Identify which cell holds the provided text, then report its (X, Y) central coordinate. 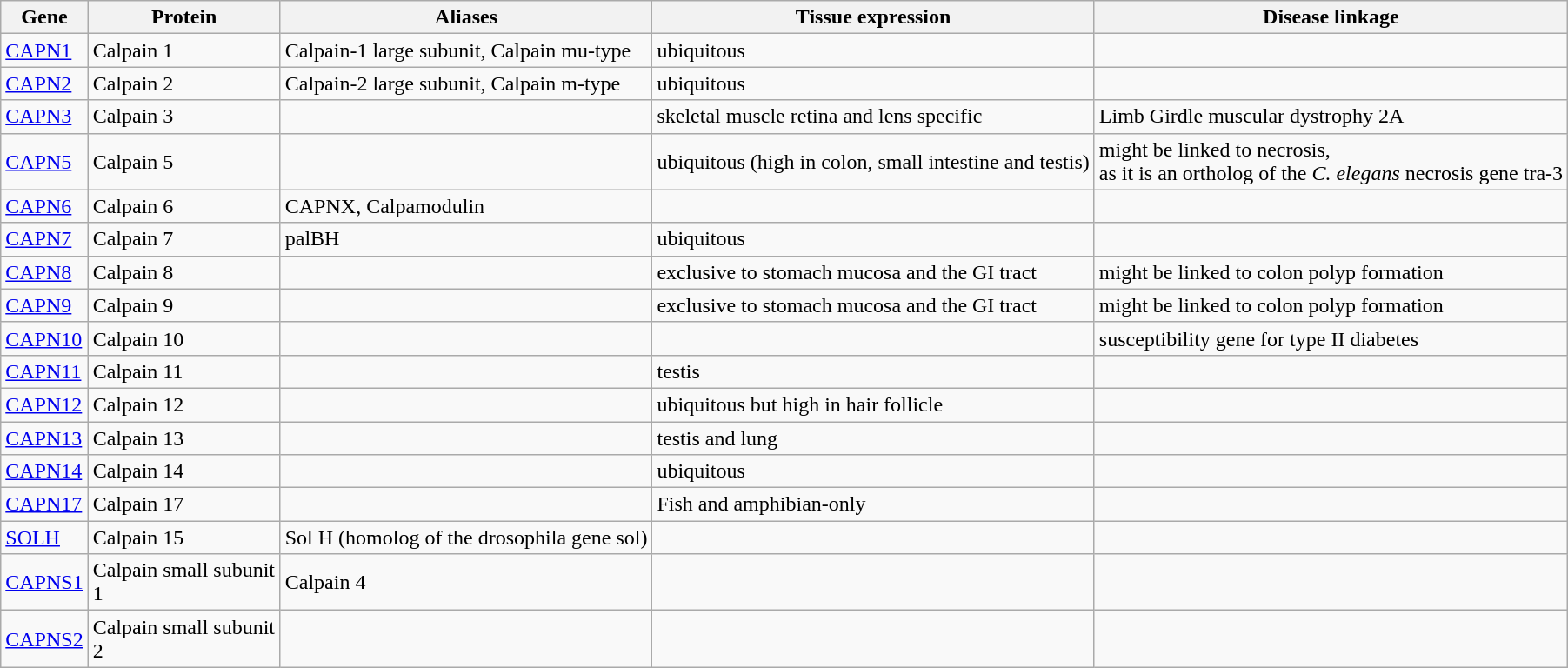
ubiquitous (high in colon, small intestine and testis) (873, 162)
CAPN1 (44, 50)
SOLH (44, 538)
testis and lung (873, 438)
Calpain 1 (184, 50)
Calpain 2 (184, 83)
Tissue expression (873, 17)
Calpain 10 (184, 338)
Sol H (homolog of the drosophila gene sol) (466, 538)
Fish and amphibian-only (873, 504)
CAPN2 (44, 83)
ubiquitous but high in hair follicle (873, 404)
Calpain small subunit 1 (184, 583)
Calpain 17 (184, 504)
Calpain 9 (184, 305)
Calpain 11 (184, 371)
CAPN3 (44, 117)
Calpain 5 (184, 162)
Calpain-1 large subunit, Calpain mu-type (466, 50)
Calpain small subunit 2 (184, 638)
Calpain 12 (184, 404)
CAPN13 (44, 438)
Protein (184, 17)
Calpain 8 (184, 272)
CAPNX, Calpamodulin (466, 206)
CAPN12 (44, 404)
Limb Girdle muscular dystrophy 2A (1331, 117)
Gene (44, 17)
Disease linkage (1331, 17)
CAPN7 (44, 239)
skeletal muscle retina and lens specific (873, 117)
CAPN8 (44, 272)
susceptibility gene for type II diabetes (1331, 338)
CAPNS1 (44, 583)
Calpain 4 (466, 583)
Calpain-2 large subunit, Calpain m-type (466, 83)
CAPN14 (44, 471)
testis (873, 371)
palBH (466, 239)
CAPNS2 (44, 638)
CAPN10 (44, 338)
might be linked to necrosis,as it is an ortholog of the C. elegans necrosis gene tra-3 (1331, 162)
CAPN11 (44, 371)
Calpain 7 (184, 239)
CAPN9 (44, 305)
CAPN5 (44, 162)
CAPN17 (44, 504)
Calpain 13 (184, 438)
CAPN6 (44, 206)
Calpain 3 (184, 117)
Calpain 14 (184, 471)
Calpain 6 (184, 206)
Calpain 15 (184, 538)
Aliases (466, 17)
